Return the [X, Y] coordinate for the center point of the cell that contains the specified text.  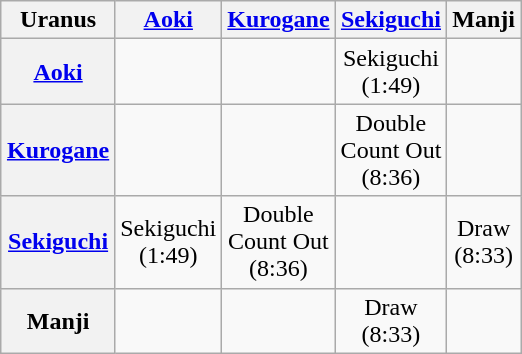
Uranus [58, 20]
